From the cell containing the given text, extract its center point as (X, Y) coordinate. 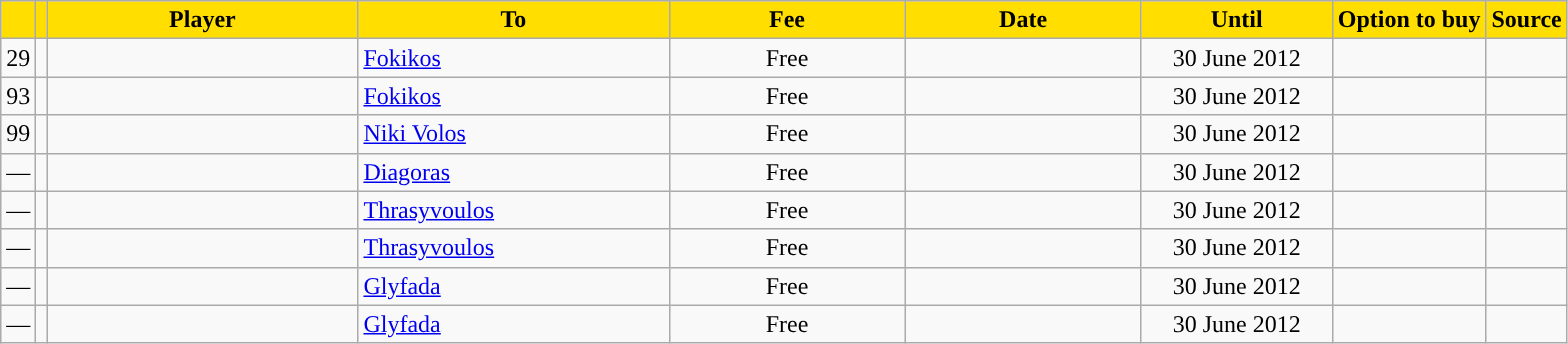
Option to buy (1409, 20)
99 (18, 134)
Date (1023, 20)
To (514, 20)
93 (18, 96)
Source (1526, 20)
Until (1236, 20)
Player (202, 20)
Diagoras (514, 172)
Niki Volos (514, 134)
29 (18, 58)
Fee (787, 20)
